For the text-containing cell, return its midpoint in [X, Y] coordinate format. 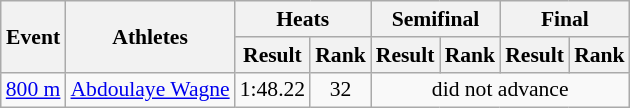
32 [340, 90]
Final [564, 19]
Semifinal [436, 19]
Abdoulaye Wagne [150, 90]
1:48.22 [272, 90]
800 m [34, 90]
Event [34, 36]
Athletes [150, 36]
did not advance [500, 90]
Heats [303, 19]
